Determine the [x, y] coordinate at the center of the cell enclosing the given text.  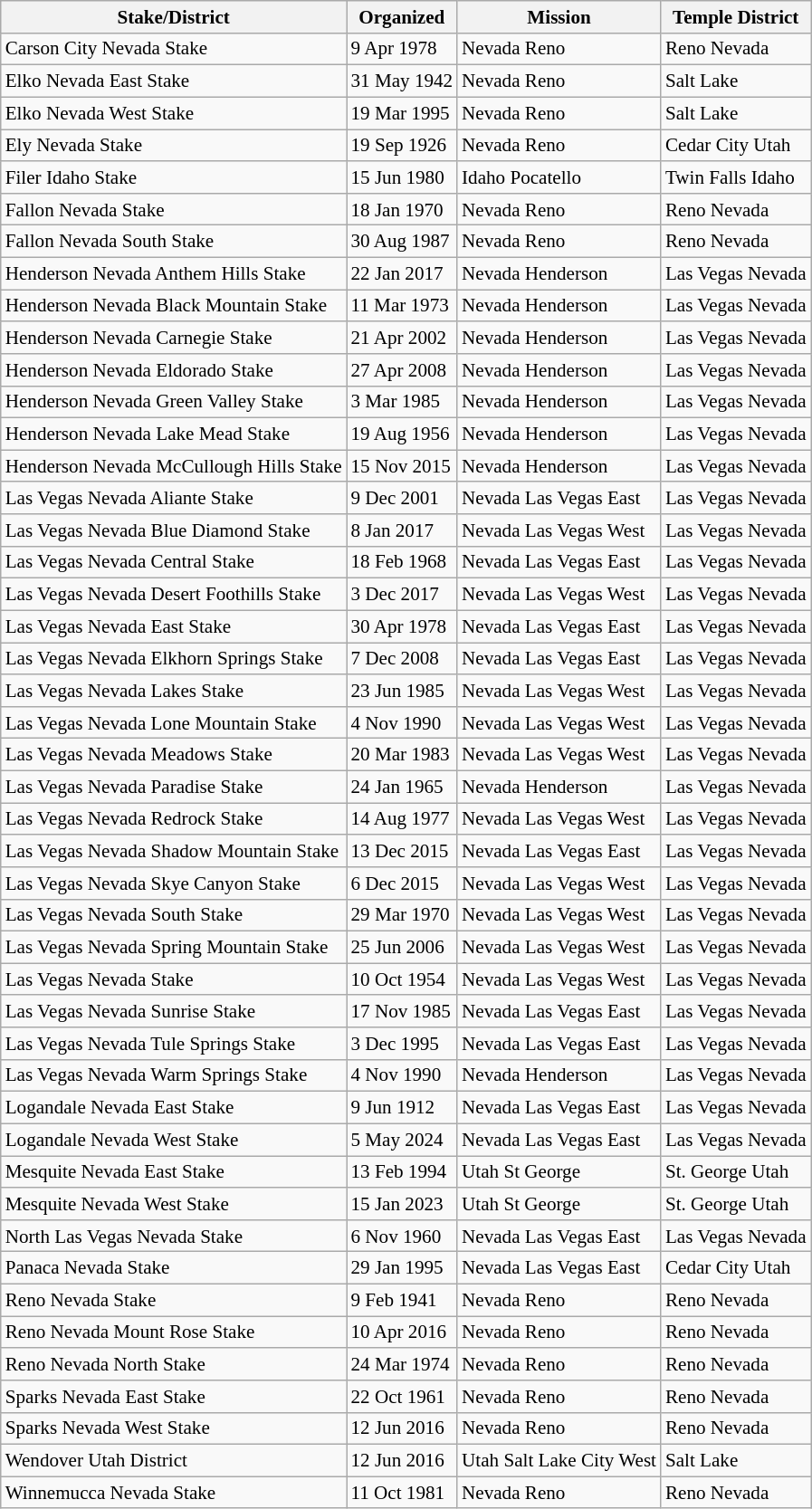
Elko Nevada East Stake [174, 81]
Las Vegas Nevada Spring Mountain Stake [174, 947]
Las Vegas Nevada South Stake [174, 914]
Henderson Nevada Green Valley Stake [174, 402]
Ely Nevada Stake [174, 145]
Las Vegas Nevada Aliante Stake [174, 498]
10 Apr 2016 [402, 1332]
Henderson Nevada Black Mountain Stake [174, 306]
10 Oct 1954 [402, 979]
Henderson Nevada Lake Mead Stake [174, 435]
24 Jan 1965 [402, 786]
3 Dec 1995 [402, 1043]
Las Vegas Nevada Redrock Stake [174, 818]
Reno Nevada Mount Rose Stake [174, 1332]
Stake/District [174, 16]
Las Vegas Nevada Central Stake [174, 561]
Sparks Nevada West Stake [174, 1428]
Logandale Nevada East Stake [174, 1108]
Las Vegas Nevada Stake [174, 979]
Las Vegas Nevada Paradise Stake [174, 786]
14 Aug 1977 [402, 818]
9 Dec 2001 [402, 498]
Henderson Nevada McCullough Hills Stake [174, 465]
Reno Nevada Stake [174, 1300]
Reno Nevada North Stake [174, 1363]
Las Vegas Nevada Meadows Stake [174, 755]
25 Jun 2006 [402, 947]
11 Mar 1973 [402, 306]
North Las Vegas Nevada Stake [174, 1235]
30 Aug 1987 [402, 241]
Wendover Utah District [174, 1461]
21 Apr 2002 [402, 337]
Las Vegas Nevada Lakes Stake [174, 690]
15 Nov 2015 [402, 465]
9 Jun 1912 [402, 1108]
Las Vegas Nevada Shadow Mountain Stake [174, 851]
Henderson Nevada Eldorado Stake [174, 369]
Las Vegas Nevada Skye Canyon Stake [174, 883]
29 Mar 1970 [402, 914]
15 Jun 1980 [402, 177]
7 Dec 2008 [402, 659]
11 Oct 1981 [402, 1492]
Logandale Nevada West Stake [174, 1139]
Carson City Nevada Stake [174, 49]
23 Jun 1985 [402, 690]
17 Nov 1985 [402, 1010]
Las Vegas Nevada Elkhorn Springs Stake [174, 659]
Las Vegas Nevada Sunrise Stake [174, 1010]
8 Jan 2017 [402, 530]
13 Feb 1994 [402, 1171]
Las Vegas Nevada Tule Springs Stake [174, 1043]
22 Oct 1961 [402, 1396]
Twin Falls Idaho [736, 177]
Organized [402, 16]
19 Mar 1995 [402, 112]
19 Aug 1956 [402, 435]
Fallon Nevada South Stake [174, 241]
29 Jan 1995 [402, 1267]
Las Vegas Nevada Lone Mountain Stake [174, 722]
Henderson Nevada Carnegie Stake [174, 337]
Winnemucca Nevada Stake [174, 1492]
13 Dec 2015 [402, 851]
Utah Salt Lake City West [559, 1461]
15 Jan 2023 [402, 1204]
3 Dec 2017 [402, 594]
Mission [559, 16]
Henderson Nevada Anthem Hills Stake [174, 273]
27 Apr 2008 [402, 369]
Fallon Nevada Stake [174, 208]
Mesquite Nevada East Stake [174, 1171]
Filer Idaho Stake [174, 177]
Mesquite Nevada West Stake [174, 1204]
24 Mar 1974 [402, 1363]
9 Feb 1941 [402, 1300]
5 May 2024 [402, 1139]
Las Vegas Nevada East Stake [174, 626]
6 Nov 1960 [402, 1235]
3 Mar 1985 [402, 402]
Las Vegas Nevada Desert Foothills Stake [174, 594]
6 Dec 2015 [402, 883]
Idaho Pocatello [559, 177]
Sparks Nevada East Stake [174, 1396]
31 May 1942 [402, 81]
22 Jan 2017 [402, 273]
Las Vegas Nevada Warm Springs Stake [174, 1075]
19 Sep 1926 [402, 145]
Panaca Nevada Stake [174, 1267]
9 Apr 1978 [402, 49]
Las Vegas Nevada Blue Diamond Stake [174, 530]
Temple District [736, 16]
18 Jan 1970 [402, 208]
30 Apr 1978 [402, 626]
20 Mar 1983 [402, 755]
18 Feb 1968 [402, 561]
Elko Nevada West Stake [174, 112]
